Return [x, y] of the center of cell containing provided text 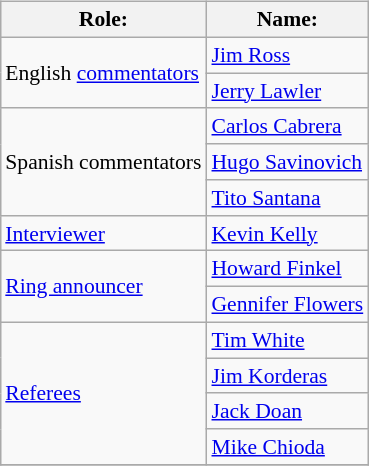
Mike Chioda [287, 447]
Jim Korderas [287, 376]
Ring announcer [103, 286]
Jack Doan [287, 411]
Carlos Cabrera [287, 126]
Kevin Kelly [287, 233]
Spanish commentators [103, 162]
Jim Ross [287, 55]
Referees [103, 393]
Name: [287, 20]
Howard Finkel [287, 269]
Hugo Savinovich [287, 162]
Jerry Lawler [287, 91]
Tito Santana [287, 198]
Interviewer [103, 233]
Tim White [287, 340]
Role: [103, 20]
Gennifer Flowers [287, 305]
English commentators [103, 72]
